Determine the (x, y) coordinate at the center of the cell enclosing the given text.  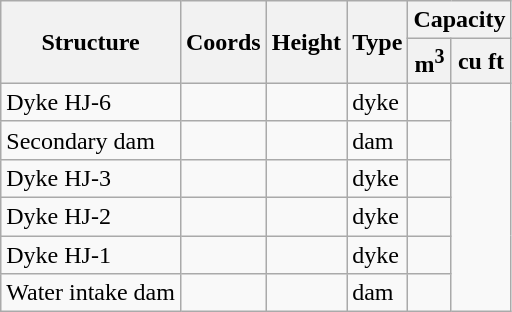
cu ft (481, 62)
m3 (430, 62)
Coords (223, 42)
Secondary dam (91, 140)
Type (378, 42)
Dyke HJ-3 (91, 178)
Dyke HJ-6 (91, 102)
Dyke HJ-1 (91, 255)
Water intake dam (91, 293)
Height (306, 42)
Capacity (460, 20)
Structure (91, 42)
Dyke HJ-2 (91, 217)
